Capture the cell that displays the provided text and extract its (X, Y) central coordinate. 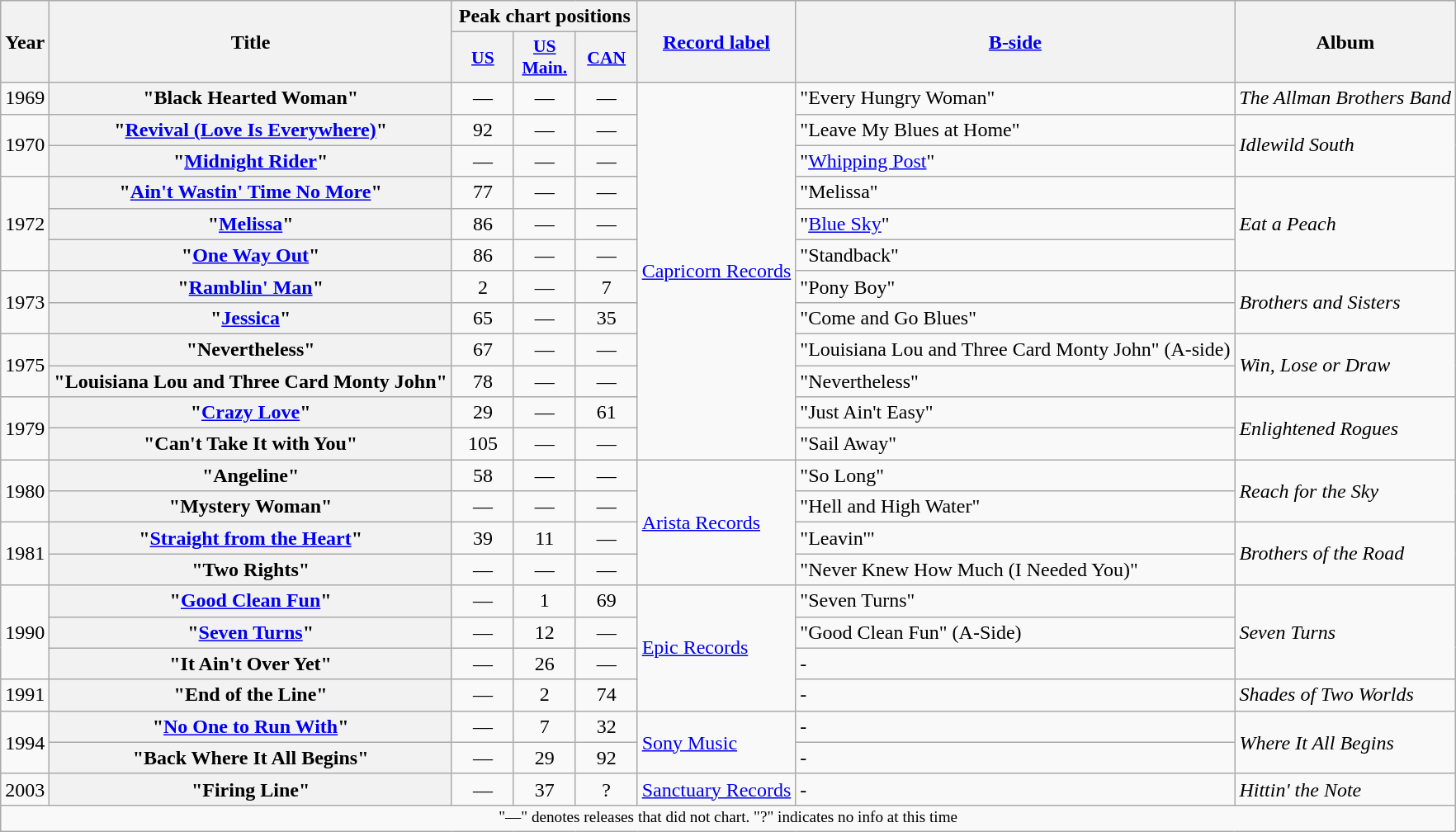
"Sail Away" (1015, 444)
Reach for the Sky (1345, 491)
1994 (25, 742)
"Jessica" (251, 318)
"Ramblin' Man" (251, 286)
"Mystery Woman" (251, 507)
Arista Records (716, 522)
Album (1345, 41)
12 (545, 632)
1970 (25, 145)
65 (482, 318)
Sony Music (716, 742)
"Straight from the Heart" (251, 538)
The Allman Brothers Band (1345, 98)
Title (251, 41)
Epic Records (716, 648)
"So Long" (1015, 475)
1973 (25, 302)
1981 (25, 554)
37 (545, 789)
"Two Rights" (251, 570)
US (482, 58)
69 (606, 601)
74 (606, 695)
"Can't Take It with You" (251, 444)
"Leave My Blues at Home" (1015, 130)
35 (606, 318)
"Whipping Post" (1015, 161)
105 (482, 444)
77 (482, 192)
67 (482, 349)
"Louisiana Lou and Three Card Monty John" (251, 381)
Idlewild South (1345, 145)
B-side (1015, 41)
1972 (25, 224)
58 (482, 475)
1991 (25, 695)
? (606, 789)
Capricorn Records (716, 271)
Win, Lose or Draw (1345, 365)
"—" denotes releases that did not chart. "?" indicates no info at this time (728, 818)
1990 (25, 632)
78 (482, 381)
US Main. (545, 58)
Peak chart positions (545, 17)
"Just Ain't Easy" (1015, 413)
"Black Hearted Woman" (251, 98)
Where It All Begins (1345, 742)
26 (545, 664)
Seven Turns (1345, 632)
"Come and Go Blues" (1015, 318)
"Every Hungry Woman" (1015, 98)
"Standback" (1015, 255)
32 (606, 726)
Brothers and Sisters (1345, 302)
"Louisiana Lou and Three Card Monty John" (A-side) (1015, 349)
"Leavin'" (1015, 538)
Record label (716, 41)
"Blue Sky" (1015, 224)
"It Ain't Over Yet" (251, 664)
Enlightened Rogues (1345, 428)
1969 (25, 98)
"Never Knew How Much (I Needed You)" (1015, 570)
61 (606, 413)
"End of the Line" (251, 695)
"Ain't Wastin' Time No More" (251, 192)
1980 (25, 491)
"Good Clean Fun" (251, 601)
"Angeline" (251, 475)
39 (482, 538)
Eat a Peach (1345, 224)
CAN (606, 58)
"Crazy Love" (251, 413)
"Firing Line" (251, 789)
"Hell and High Water" (1015, 507)
1975 (25, 365)
"Revival (Love Is Everywhere)" (251, 130)
"No One to Run With" (251, 726)
2003 (25, 789)
1 (545, 601)
Sanctuary Records (716, 789)
Brothers of the Road (1345, 554)
11 (545, 538)
"Pony Boy" (1015, 286)
Year (25, 41)
"Back Where It All Begins" (251, 758)
1979 (25, 428)
"One Way Out" (251, 255)
Shades of Two Worlds (1345, 695)
"Midnight Rider" (251, 161)
Hittin' the Note (1345, 789)
"Good Clean Fun" (A-Side) (1015, 632)
